Return [X, Y] of the center of cell containing provided text 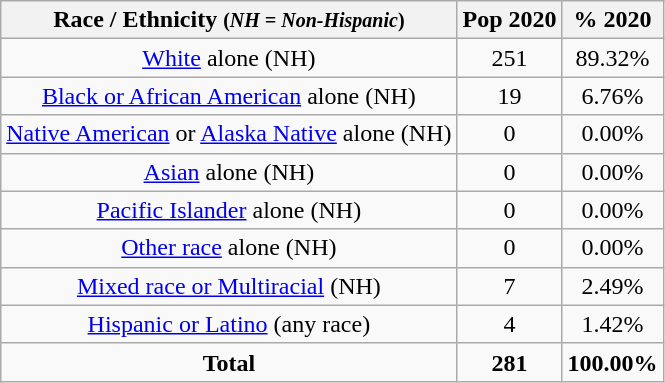
89.32% [612, 58]
Pacific Islander alone (NH) [229, 210]
Other race alone (NH) [229, 248]
Mixed race or Multiracial (NH) [229, 286]
6.76% [612, 96]
4 [510, 324]
19 [510, 96]
281 [510, 362]
Pop 2020 [510, 20]
7 [510, 286]
100.00% [612, 362]
1.42% [612, 324]
% 2020 [612, 20]
Race / Ethnicity (NH = Non-Hispanic) [229, 20]
Asian alone (NH) [229, 172]
White alone (NH) [229, 58]
Total [229, 362]
Black or African American alone (NH) [229, 96]
2.49% [612, 286]
251 [510, 58]
Native American or Alaska Native alone (NH) [229, 134]
Hispanic or Latino (any race) [229, 324]
